From the cell containing the given text, extract its center point as (X, Y) coordinate. 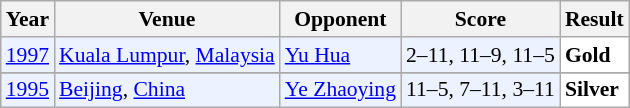
2–11, 11–9, 11–5 (480, 55)
Gold (594, 55)
Ye Zhaoying (340, 90)
Result (594, 19)
1997 (28, 55)
11–5, 7–11, 3–11 (480, 90)
Score (480, 19)
Opponent (340, 19)
Beijing, China (167, 90)
Kuala Lumpur, Malaysia (167, 55)
Yu Hua (340, 55)
Venue (167, 19)
1995 (28, 90)
Year (28, 19)
Silver (594, 90)
